Identify which cell holds the provided text, then report its [x, y] central coordinate. 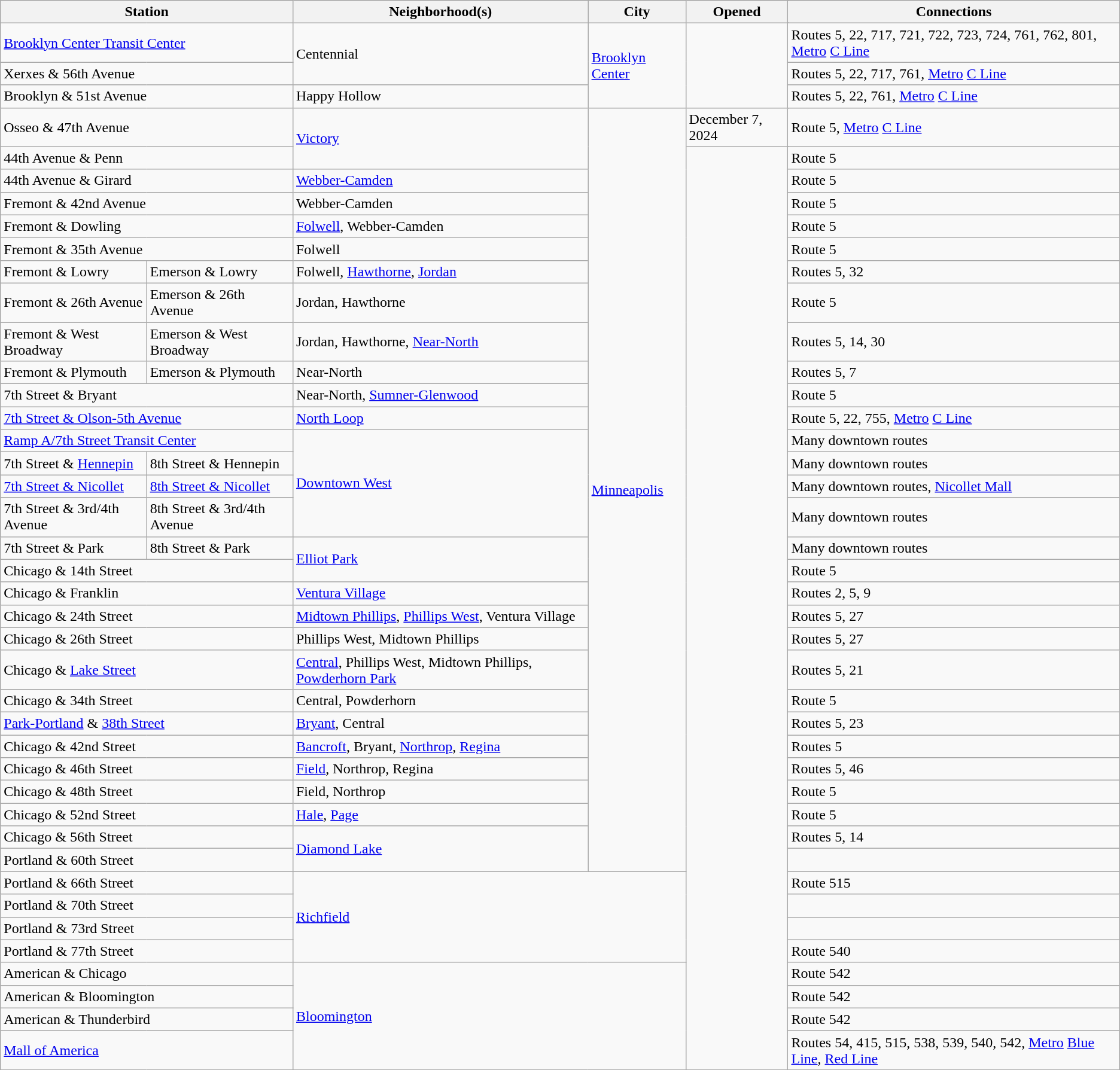
American & Thunderbird [147, 1019]
Field, Northrop [440, 792]
7th Street & Park [74, 548]
Jordan, Hawthorne [440, 303]
Fremont & 35th Avenue [147, 249]
Minneapolis [637, 489]
Central, Powderhorn [440, 700]
Chicago & 56th Street [147, 837]
Richfield [489, 917]
7th Street & Bryant [147, 395]
Diamond Lake [440, 849]
Field, Northrop, Regina [440, 769]
Chicago & Lake Street [147, 670]
Phillips West, Midtown Phillips [440, 639]
Opened [737, 12]
7th Street & Nicollet [74, 486]
Many downtown routes, Nicollet Mall [954, 486]
Chicago & 24th Street [147, 616]
7th Street & Olson-5th Avenue [147, 418]
8th Street & Park [220, 548]
Chicago & 48th Street [147, 792]
Brooklyn & 51st Avenue [147, 96]
Fremont & Plymouth [74, 373]
December 7, 2024 [737, 127]
Central, Phillips West, Midtown Phillips, Powderhorn Park [440, 670]
Route 540 [954, 951]
Routes 5, 7 [954, 373]
Routes 5, 22, 717, 721, 722, 723, 724, 761, 762, 801, Metro C Line [954, 43]
Portland & 77th Street [147, 951]
Elliot Park [440, 559]
Portland & 73rd Street [147, 928]
Chicago & 42nd Street [147, 746]
Routes 5, 46 [954, 769]
Routes 5, 14 [954, 837]
Emerson & Plymouth [220, 373]
Emerson & West Broadway [220, 341]
Route 5, 22, 755, Metro C Line [954, 418]
Ramp A/7th Street Transit Center [147, 441]
City [637, 12]
Chicago & 34th Street [147, 700]
7th Street & Hennepin [74, 464]
Route 5, Metro C Line [954, 127]
American & Bloomington [147, 996]
8th Street & 3rd/4th Avenue [220, 517]
Bryant, Central [440, 723]
Routes 5, 21 [954, 670]
Routes 5, 22, 717, 761, Metro C Line [954, 74]
Downtown West [440, 483]
Jordan, Hawthorne, Near-North [440, 341]
Bancroft, Bryant, Northrop, Regina [440, 746]
Brooklyn Center Transit Center [147, 43]
Emerson & Lowry [220, 272]
Fremont & 42nd Avenue [147, 203]
Brooklyn Center [637, 66]
Portland & 66th Street [147, 883]
Portland & 60th Street [147, 860]
Fremont & 26th Avenue [74, 303]
Routes 5, 23 [954, 723]
Fremont & West Broadway [74, 341]
North Loop [440, 418]
Xerxes & 56th Avenue [147, 74]
Park-Portland & 38th Street [147, 723]
Centennial [440, 54]
Routes 5, 22, 761, Metro C Line [954, 96]
Chicago & 52nd Street [147, 815]
Routes 2, 5, 9 [954, 593]
Fremont & Dowling [147, 226]
Hale, Page [440, 815]
Fremont & Lowry [74, 272]
Mall of America [147, 1050]
Osseo & 47th Avenue [147, 127]
Folwell, Hawthorne, Jordan [440, 272]
Bloomington [489, 1016]
Route 515 [954, 883]
Midtown Phillips, Phillips West, Ventura Village [440, 616]
Emerson & 26th Avenue [220, 303]
Routes 5 [954, 746]
Portland & 70th Street [147, 906]
44th Avenue & Girard [147, 181]
Chicago & 14th Street [147, 571]
Folwell, Webber-Camden [440, 226]
Happy Hollow [440, 96]
Neighborhood(s) [440, 12]
Near-North, Sumner-Glenwood [440, 395]
Connections [954, 12]
Chicago & Franklin [147, 593]
8th Street & Nicollet [220, 486]
Victory [440, 139]
7th Street & 3rd/4th Avenue [74, 517]
Folwell [440, 249]
Routes 5, 14, 30 [954, 341]
44th Avenue & Penn [147, 158]
Routes 5, 32 [954, 272]
Near-North [440, 373]
American & Chicago [147, 974]
8th Street & Hennepin [220, 464]
Routes 54, 415, 515, 538, 539, 540, 542, Metro Blue Line, Red Line [954, 1050]
Chicago & 26th Street [147, 639]
Chicago & 46th Street [147, 769]
Station [147, 12]
Ventura Village [440, 593]
